Identify which cell holds the provided text, then report its [x, y] central coordinate. 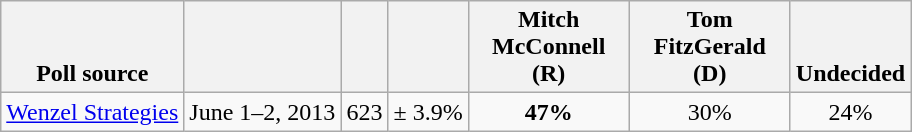
June 1–2, 2013 [262, 112]
47% [548, 112]
24% [850, 112]
TomFitzGerald (D) [710, 47]
30% [710, 112]
Undecided [850, 47]
Poll source [92, 47]
Wenzel Strategies [92, 112]
± 3.9% [428, 112]
MitchMcConnell (R) [548, 47]
623 [364, 112]
